Determine the [X, Y] coordinate at the center of the cell enclosing the given text.  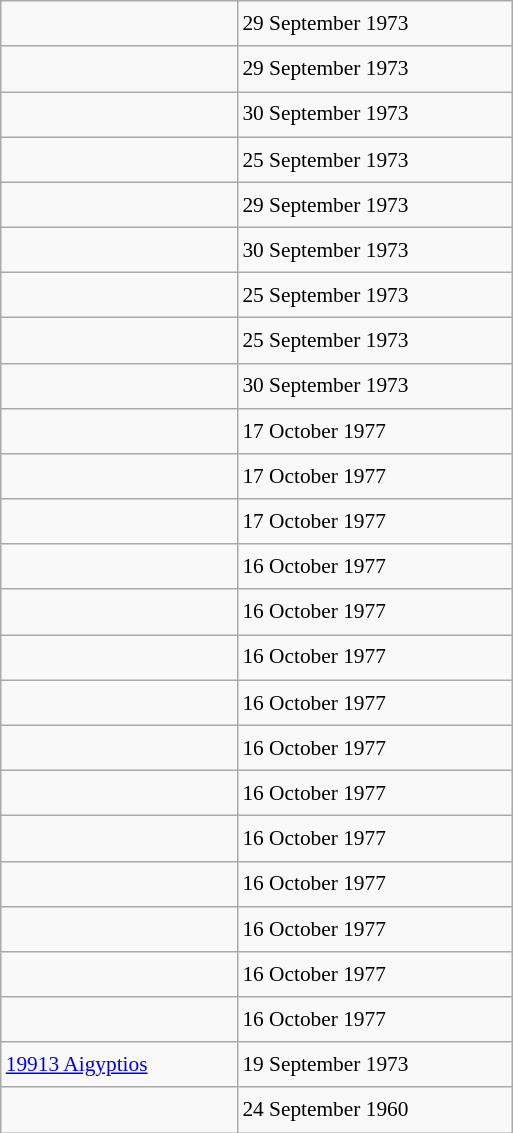
19 September 1973 [374, 1064]
24 September 1960 [374, 1110]
19913 Aigyptios [120, 1064]
